Find where the given text appears and provide that cell's center as [x, y] coordinate. 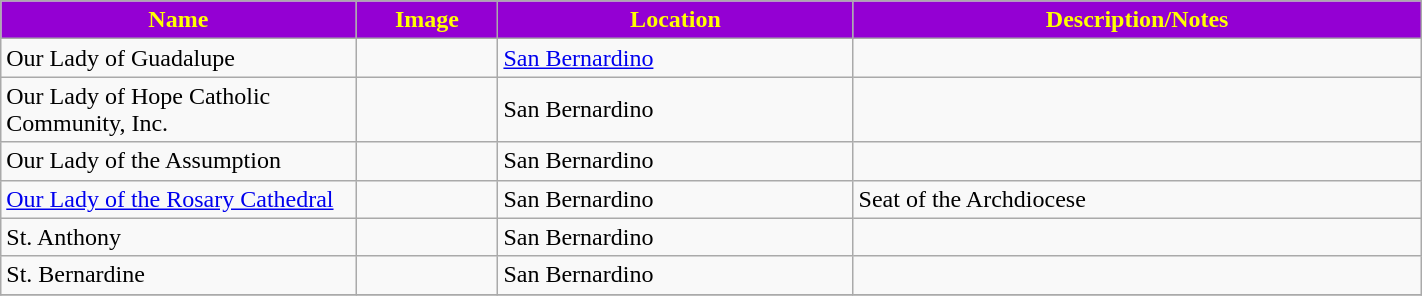
Our Lady of the Assumption [178, 161]
St. Anthony [178, 237]
Seat of the Archdiocese [1137, 199]
Our Lady of Hope Catholic Community, Inc. [178, 110]
Description/Notes [1137, 20]
Name [178, 20]
St. Bernardine [178, 275]
Our Lady of the Rosary Cathedral [178, 199]
Our Lady of Guadalupe [178, 58]
Image [427, 20]
Location [676, 20]
